Determine the [X, Y] coordinate at the center of the cell enclosing the given text.  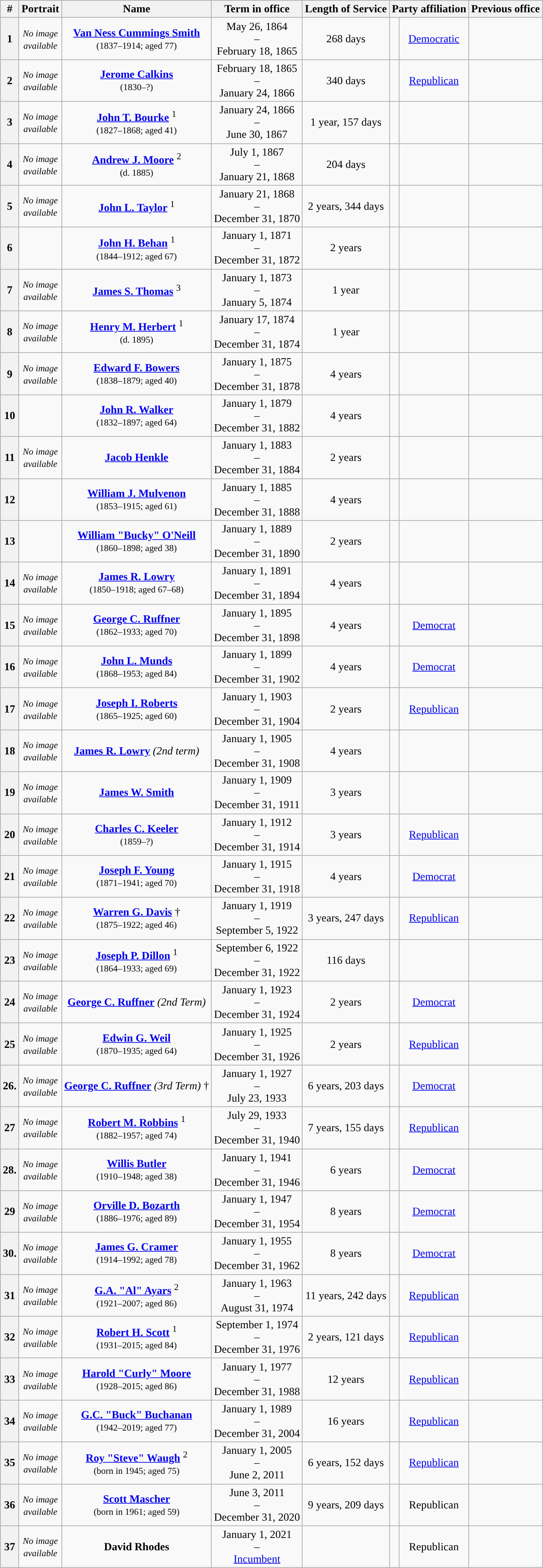
Van Ness Cummings Smith(1837–1914; aged 77) [137, 39]
Democratic [434, 39]
7 years, 155 days [346, 1128]
January 1, 1895–December 31, 1898 [257, 625]
January 1, 1925–December 31, 1926 [257, 1044]
January 1, 1923–December 31, 1924 [257, 1002]
James W. Smith [137, 793]
1 [10, 39]
17 [10, 709]
28. [10, 1169]
116 days [346, 960]
January 1, 1927–July 23, 1933 [257, 1086]
January 1, 1955–December 31, 1962 [257, 1254]
Harold "Curly" Moore(1928–2015; aged 86) [137, 1379]
32 [10, 1337]
11 [10, 457]
Name [137, 9]
Henry M. Herbert 1(d. 1895) [137, 332]
George C. Ruffner(1862–1933; aged 70) [137, 625]
11 years, 242 days [346, 1295]
January 1, 1919–September 5, 1922 [257, 918]
January 1, 1875–December 31, 1878 [257, 374]
13 [10, 541]
340 days [346, 81]
8 [10, 332]
15 [10, 625]
4 [10, 164]
January 1, 1873–January 5, 1874 [257, 290]
January 17, 1874–December 31, 1874 [257, 332]
Robert H. Scott 1(1931–2015; aged 84) [137, 1337]
January 1, 1915–December 31, 1918 [257, 876]
June 3, 2011–December 31, 2020 [257, 1505]
January 1, 1899–December 31, 1902 [257, 667]
Portrait [41, 9]
3 [10, 122]
Orville D. Bozarth(1886–1976; aged 89) [137, 1212]
36 [10, 1505]
2 [10, 81]
John T. Bourke 1(1827–1868; aged 41) [137, 122]
6 [10, 248]
John R. Walker(1832–1897; aged 64) [137, 415]
Length of Service [346, 9]
George C. Ruffner (2nd Term) [137, 1002]
January 21, 1868–December 31, 1870 [257, 206]
12 [10, 500]
31 [10, 1295]
Party affiliation [429, 9]
John H. Behan 1(1844–1912; aged 67) [137, 248]
3 years, 247 days [346, 918]
John L. Munds(1868–1953; aged 84) [137, 667]
37 [10, 1547]
12 years [346, 1379]
25 [10, 1044]
Edward F. Bowers(1838–1879; aged 40) [137, 374]
David Rhodes [137, 1547]
January 1, 1912–December 31, 1914 [257, 835]
20 [10, 835]
George C. Ruffner (3rd Term) † [137, 1086]
January 1, 1889–December 31, 1890 [257, 541]
Joseph I. Roberts(1865–1925; aged 60) [137, 709]
January 1, 1989–December 31, 2004 [257, 1421]
204 days [346, 164]
16 [10, 667]
January 1, 1883–December 31, 1884 [257, 457]
Previous office [506, 9]
William J. Mulvenon(1853–1915; aged 61) [137, 500]
January 1, 1871–December 31, 1872 [257, 248]
1 year, 157 days [346, 122]
34 [10, 1421]
January 1, 1963–August 31, 1974 [257, 1295]
John L. Taylor 1 [137, 206]
January 1, 1909–December 31, 1911 [257, 793]
16 years [346, 1421]
September 1, 1974–December 31, 1976 [257, 1337]
Term in office [257, 9]
January 24, 1866–June 30, 1867 [257, 122]
G.C. "Buck" Buchanan(1942–2019; aged 77) [137, 1421]
14 [10, 583]
Roy "Steve" Waugh 2(born in 1945; aged 75) [137, 1463]
6 years, 203 days [346, 1086]
Warren G. Davis †(1875–1922; aged 46) [137, 918]
24 [10, 1002]
James S. Thomas 3 [137, 290]
July 29, 1933–December 31, 1940 [257, 1128]
Robert M. Robbins 1(1882–1957; aged 74) [137, 1128]
Joseph F. Young(1871–1941; aged 70) [137, 876]
September 6, 1922–December 31, 1922 [257, 960]
23 [10, 960]
Andrew J. Moore 2(d. 1885) [137, 164]
27 [10, 1128]
Scott Mascher(born in 1961; aged 59) [137, 1505]
21 [10, 876]
January 1, 1879–December 31, 1882 [257, 415]
6 years [346, 1169]
Willis Butler(1910–1948; aged 38) [137, 1169]
2 years, 121 days [346, 1337]
February 18, 1865–January 24, 1866 [257, 81]
January 1, 1905–December 31, 1908 [257, 751]
2 years, 344 days [346, 206]
5 [10, 206]
January 1, 1977–December 31, 1988 [257, 1379]
# [10, 9]
22 [10, 918]
January 1, 1947–December 31, 1954 [257, 1212]
Charles C. Keeler(1859–?) [137, 835]
6 years, 152 days [346, 1463]
James G. Cramer(1914–1992; aged 78) [137, 1254]
9 years, 209 days [346, 1505]
33 [10, 1379]
Jerome Calkins(1830–?) [137, 81]
29 [10, 1212]
30. [10, 1254]
January 1, 2005–June 2, 2011 [257, 1463]
July 1, 1867–January 21, 1868 [257, 164]
18 [10, 751]
10 [10, 415]
G.A. "Al" Ayars 2(1921–2007; aged 86) [137, 1295]
7 [10, 290]
35 [10, 1463]
William "Bucky" O'Neill(1860–1898; aged 38) [137, 541]
Edwin G. Weil(1870–1935; aged 64) [137, 1044]
9 [10, 374]
May 26, 1864–February 18, 1865 [257, 39]
January 1, 1903–December 31, 1904 [257, 709]
January 1, 1941–December 31, 1946 [257, 1169]
January 1, 1885–December 31, 1888 [257, 500]
19 [10, 793]
Jacob Henkle [137, 457]
26. [10, 1086]
Joseph P. Dillon 1(1864–1933; aged 69) [137, 960]
James R. Lowry (2nd term) [137, 751]
268 days [346, 39]
James R. Lowry(1850–1918; aged 67–68) [137, 583]
January 1, 1891–December 31, 1894 [257, 583]
January 1, 2021 –Incumbent [257, 1547]
